For the text-containing cell, return its midpoint in [x, y] coordinate format. 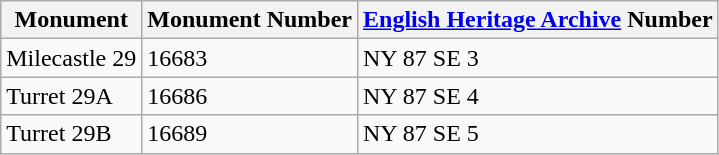
Monument Number [250, 20]
English Heritage Archive Number [538, 20]
NY 87 SE 4 [538, 96]
NY 87 SE 5 [538, 134]
Milecastle 29 [72, 58]
Monument [72, 20]
Turret 29B [72, 134]
Turret 29A [72, 96]
16689 [250, 134]
NY 87 SE 3 [538, 58]
16686 [250, 96]
16683 [250, 58]
